Return [x, y] of the center of cell containing provided text 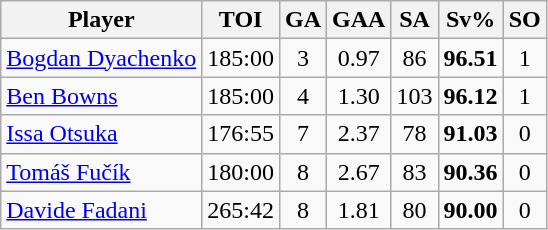
TOI [241, 20]
96.51 [470, 58]
2.67 [359, 172]
1.81 [359, 210]
86 [414, 58]
GA [304, 20]
Issa Otsuka [102, 134]
Ben Bowns [102, 96]
SO [524, 20]
Player [102, 20]
Bogdan Dyachenko [102, 58]
SA [414, 20]
265:42 [241, 210]
3 [304, 58]
83 [414, 172]
Sv% [470, 20]
GAA [359, 20]
91.03 [470, 134]
Davide Fadani [102, 210]
0.97 [359, 58]
176:55 [241, 134]
7 [304, 134]
103 [414, 96]
80 [414, 210]
Tomáš Fučík [102, 172]
4 [304, 96]
90.00 [470, 210]
78 [414, 134]
1.30 [359, 96]
96.12 [470, 96]
90.36 [470, 172]
2.37 [359, 134]
180:00 [241, 172]
